Scan for the cell matching the given text and deliver its (X, Y) coordinate at center. 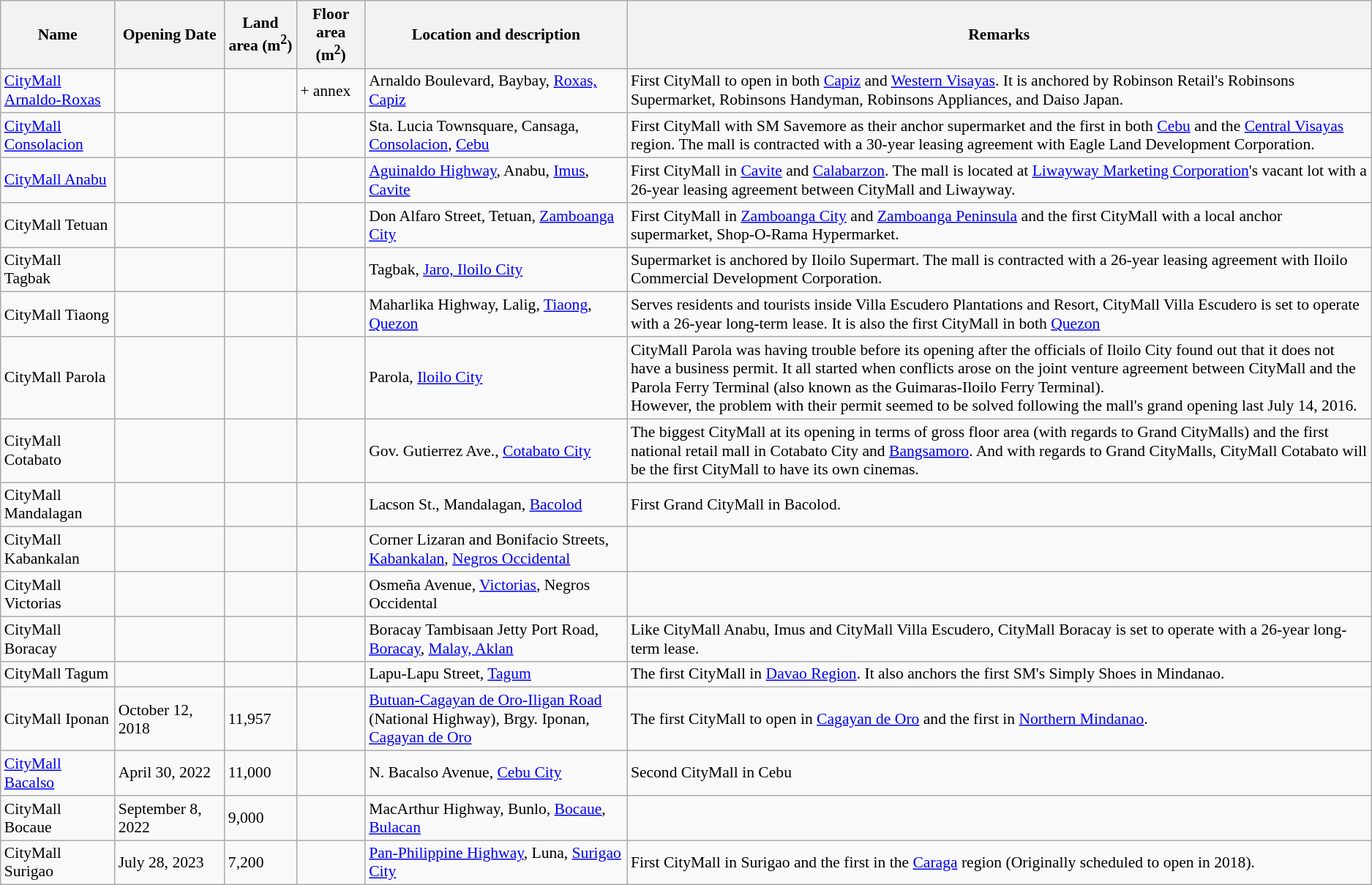
Maharlika Highway, Lalig, Tiaong, Quezon (496, 315)
Lacson St., Mandalagan, Bacolod (496, 505)
MacArthur Highway, Bunlo, Bocaue, Bulacan (496, 818)
Parola, Iloilo City (496, 378)
Floor area (m2) (331, 34)
Osmeña Avenue, Victorias, Negros Occidental (496, 594)
CityMall Anabu (58, 180)
11,957 (260, 719)
Supermarket is anchored by Iloilo Supermart. The mall is contracted with a 26-year leasing agreement with Iloilo Commercial Development Corporation. (1000, 269)
Don Alfaro Street, Tetuan, Zamboanga City (496, 225)
July 28, 2023 (170, 862)
First CityMall in Zamboanga City and Zamboanga Peninsula and the first CityMall with a local anchor supermarket, Shop-O-Rama Hypermarket. (1000, 225)
CityMall Tetuan (58, 225)
Butuan-Cagayan de Oro-Iligan Road (National Highway), Brgy. Iponan, Cagayan de Oro (496, 719)
First Grand CityMall in Bacolod. (1000, 505)
CityMall Iponan (58, 719)
Location and description (496, 34)
Aguinaldo Highway, Anabu, Imus, Cavite (496, 180)
CityMall Boracay (58, 638)
CityMall Tagbak (58, 269)
April 30, 2022 (170, 773)
+ annex (331, 91)
CityMall Bocaue (58, 818)
CityMall Arnaldo-Roxas (58, 91)
Pan-Philippine Highway, Luna, Surigao City (496, 862)
Boracay Tambisaan Jetty Port Road, Boracay, Malay, Aklan (496, 638)
9,000 (260, 818)
CityMall Consolacion (58, 136)
CityMall Mandalagan (58, 505)
September 8, 2022 (170, 818)
The first CityMall in Davao Region. It also anchors the first SM's Simply Shoes in Mindanao. (1000, 674)
Remarks (1000, 34)
CityMall Cotabato (58, 451)
N. Bacalso Avenue, Cebu City (496, 773)
CityMall Bacalso (58, 773)
CityMall Kabankalan (58, 549)
Name (58, 34)
Lapu-Lapu Street, Tagum (496, 674)
The first CityMall to open in Cagayan de Oro and the first in Northern Mindanao. (1000, 719)
CityMall Tagum (58, 674)
Like CityMall Anabu, Imus and CityMall Villa Escudero, CityMall Boracay is set to operate with a 26-year long-term lease. (1000, 638)
Land area (m2) (260, 34)
Corner Lizaran and Bonifacio Streets, Kabankalan, Negros Occidental (496, 549)
CityMall Parola (58, 378)
11,000 (260, 773)
CityMall Tiaong (58, 315)
Opening Date (170, 34)
Tagbak, Jaro, Iloilo City (496, 269)
Arnaldo Boulevard, Baybay, Roxas, Capiz (496, 91)
October 12, 2018 (170, 719)
CityMall Victorias (58, 594)
CityMall Surigao (58, 862)
First CityMall in Surigao and the first in the Caraga region (Originally scheduled to open in 2018). (1000, 862)
7,200 (260, 862)
Gov. Gutierrez Ave., Cotabato City (496, 451)
Sta. Lucia Townsquare, Cansaga, Consolacion, Cebu (496, 136)
Second CityMall in Cebu (1000, 773)
